Find where the given text appears and provide that cell's center as (x, y) coordinate. 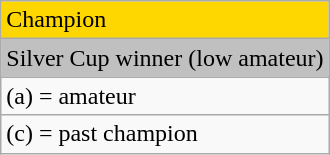
(c) = past champion (165, 134)
Champion (165, 20)
(a) = amateur (165, 96)
Silver Cup winner (low amateur) (165, 58)
